Pinpoint the cell where the given text exists, returning its (X, Y) midpoint coordinate. 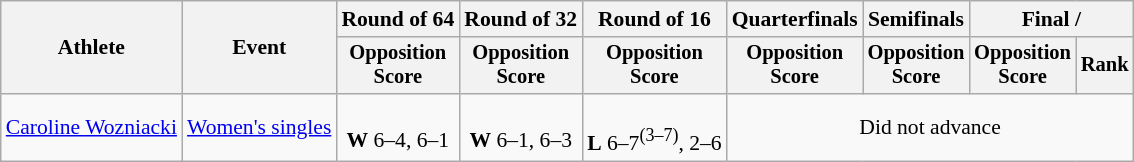
Round of 64 (398, 19)
Round of 32 (520, 19)
Semifinals (916, 19)
Women's singles (259, 128)
Rank (1105, 66)
Round of 16 (654, 19)
Athlete (92, 48)
Final / (1051, 19)
W 6–1, 6–3 (520, 128)
Quarterfinals (795, 19)
Caroline Wozniacki (92, 128)
W 6–4, 6–1 (398, 128)
Event (259, 48)
L 6–7(3–7), 2–6 (654, 128)
Did not advance (930, 128)
